Detect which cell encompasses the target text, then output its (X, Y) center coordinate. 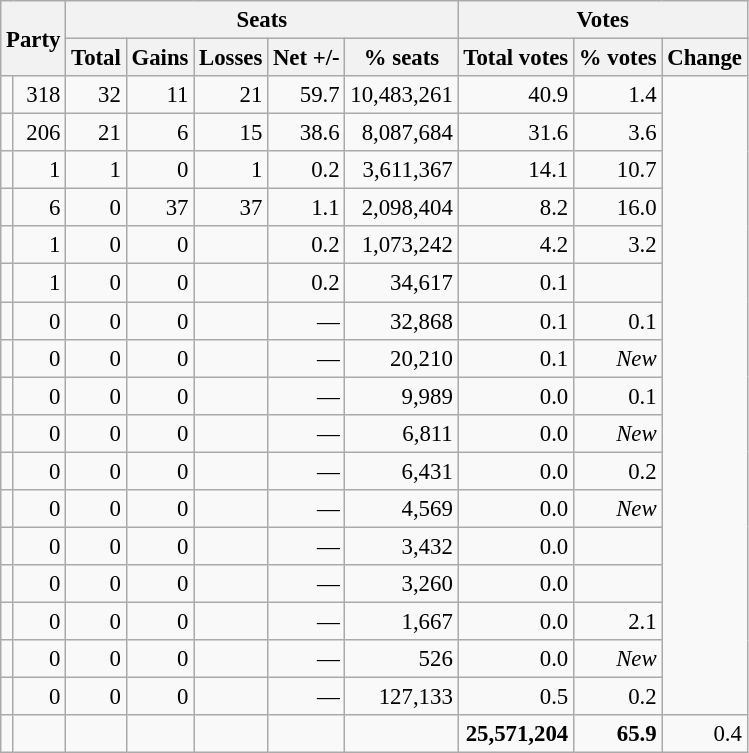
1,073,242 (402, 245)
3,611,367 (402, 170)
31.6 (516, 133)
Party (34, 38)
127,133 (402, 697)
Gains (160, 58)
3,260 (402, 584)
16.0 (618, 208)
40.9 (516, 95)
25,571,204 (516, 734)
3,432 (402, 546)
1.1 (306, 208)
20,210 (402, 358)
15 (231, 133)
4,569 (402, 509)
4.2 (516, 245)
0.4 (704, 734)
Net +/- (306, 58)
Losses (231, 58)
% votes (618, 58)
8.2 (516, 208)
32,868 (402, 321)
1.4 (618, 95)
11 (160, 95)
65.9 (618, 734)
32 (96, 95)
2.1 (618, 621)
0.5 (516, 697)
Votes (602, 20)
1,667 (402, 621)
Seats (262, 20)
14.1 (516, 170)
318 (40, 95)
Change (704, 58)
9,989 (402, 396)
Total (96, 58)
38.6 (306, 133)
8,087,684 (402, 133)
10.7 (618, 170)
526 (402, 659)
Total votes (516, 58)
10,483,261 (402, 95)
206 (40, 133)
2,098,404 (402, 208)
34,617 (402, 283)
% seats (402, 58)
6,811 (402, 433)
6,431 (402, 471)
3.6 (618, 133)
59.7 (306, 95)
3.2 (618, 245)
